Search for the cell housing the specified text and yield its [x, y] center coordinate. 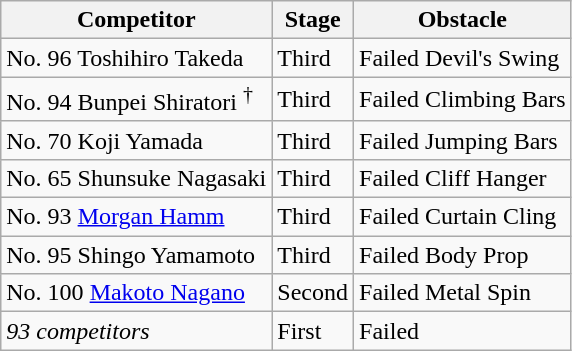
93 competitors [136, 331]
No. 70 Koji Yamada [136, 140]
Competitor [136, 20]
No. 96 Toshihiro Takeda [136, 58]
No. 65 Shunsuke Nagasaki [136, 178]
Failed Curtain Cling [463, 217]
No. 93 Morgan Hamm [136, 217]
Failed Climbing Bars [463, 100]
No. 95 Shingo Yamamoto [136, 255]
Failed Metal Spin [463, 293]
Failed Devil's Swing [463, 58]
Failed Jumping Bars [463, 140]
Failed Body Prop [463, 255]
First [313, 331]
Stage [313, 20]
No. 100 Makoto Nagano [136, 293]
Second [313, 293]
Failed [463, 331]
Obstacle [463, 20]
No. 94 Bunpei Shiratori † [136, 100]
Failed Cliff Hanger [463, 178]
